Detect which cell encompasses the target text, then output its (X, Y) center coordinate. 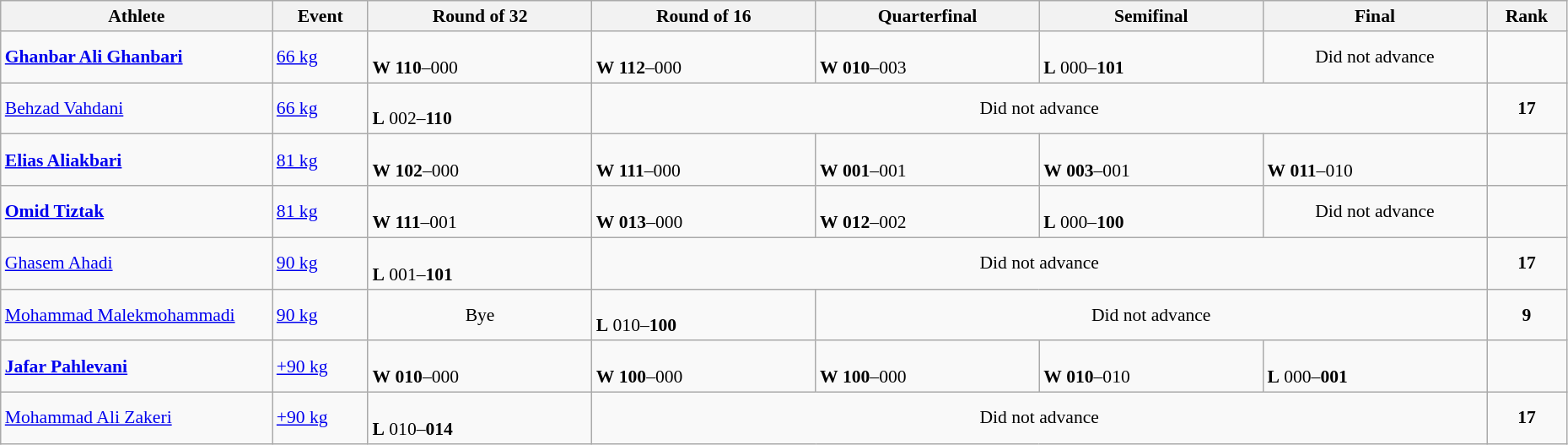
Final (1375, 16)
W 010–010 (1150, 366)
Quarterfinal (928, 16)
L 000–001 (1375, 366)
Ghanbar Ali Ghanbari (137, 57)
W 112–000 (703, 57)
Mohammad Ali Zakeri (137, 419)
Jafar Pahlevani (137, 366)
Event (321, 16)
Bye (479, 314)
Elias Aliakbari (137, 160)
L 000–101 (1150, 57)
Rank (1527, 16)
W 111–001 (479, 211)
L 001–101 (479, 263)
L 002–110 (479, 108)
Behzad Vahdani (137, 108)
W 011–010 (1375, 160)
9 (1527, 314)
W 111–000 (703, 160)
W 102–000 (479, 160)
W 012–002 (928, 211)
Round of 16 (703, 16)
Mohammad Malekmohammadi (137, 314)
Round of 32 (479, 16)
Omid Tiztak (137, 211)
L 010–100 (703, 314)
Athlete (137, 16)
W 001–001 (928, 160)
L 010–014 (479, 419)
W 013–000 (703, 211)
Semifinal (1150, 16)
W 010–003 (928, 57)
W 003–001 (1150, 160)
W 110–000 (479, 57)
W 010–000 (479, 366)
L 000–100 (1150, 211)
Ghasem Ahadi (137, 263)
